For the text-containing cell, return its midpoint in [x, y] coordinate format. 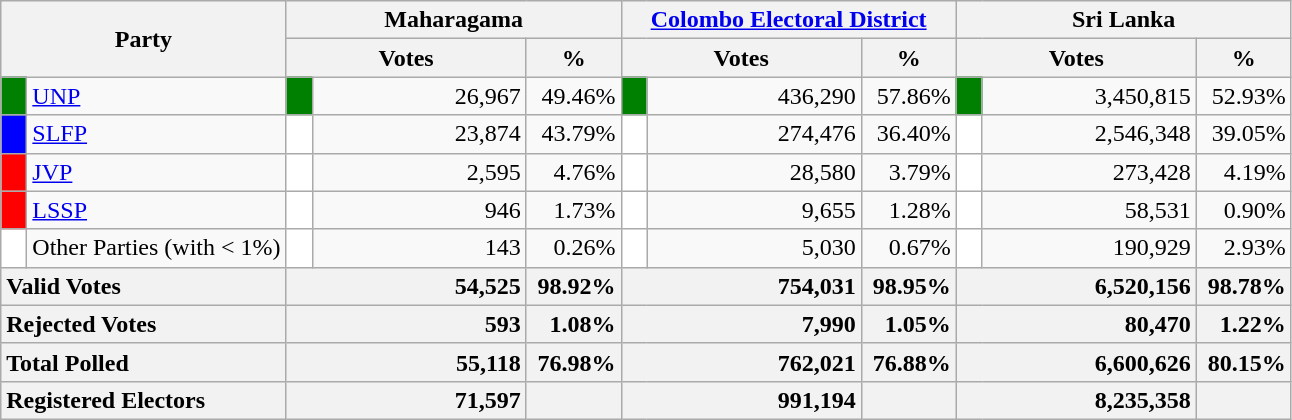
1.05% [908, 324]
Colombo Electoral District [788, 20]
8,235,358 [1076, 400]
2,595 [419, 172]
57.86% [908, 96]
1.28% [908, 210]
946 [419, 210]
SLFP [156, 134]
593 [406, 324]
1.08% [574, 324]
4.19% [1244, 172]
76.88% [908, 362]
143 [419, 248]
6,600,626 [1076, 362]
0.90% [1244, 210]
190,929 [1089, 248]
0.26% [574, 248]
49.46% [574, 96]
54,525 [406, 286]
80,470 [1076, 324]
Maharagama [454, 20]
991,194 [741, 400]
754,031 [741, 286]
Other Parties (with < 1%) [156, 248]
1.73% [574, 210]
98.78% [1244, 286]
52.93% [1244, 96]
JVP [156, 172]
2,546,348 [1089, 134]
2.93% [1244, 248]
28,580 [754, 172]
71,597 [406, 400]
58,531 [1089, 210]
26,967 [419, 96]
LSSP [156, 210]
36.40% [908, 134]
Registered Electors [144, 400]
7,990 [741, 324]
Rejected Votes [144, 324]
4.76% [574, 172]
98.95% [908, 286]
0.67% [908, 248]
6,520,156 [1076, 286]
762,021 [741, 362]
5,030 [754, 248]
23,874 [419, 134]
274,476 [754, 134]
43.79% [574, 134]
98.92% [574, 286]
76.98% [574, 362]
55,118 [406, 362]
39.05% [1244, 134]
80.15% [1244, 362]
Total Polled [144, 362]
1.22% [1244, 324]
Sri Lanka [1124, 20]
Party [144, 39]
3,450,815 [1089, 96]
Valid Votes [144, 286]
9,655 [754, 210]
436,290 [754, 96]
UNP [156, 96]
3.79% [908, 172]
273,428 [1089, 172]
